From the cell containing the given text, extract its center point as [X, Y] coordinate. 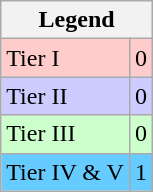
1 [140, 172]
Tier III [66, 134]
Tier IV & V [66, 172]
Tier II [66, 96]
Legend [77, 20]
Tier I [66, 58]
